Find where the given text appears and provide that cell's center as (X, Y) coordinate. 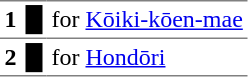
for Kōiki-kōen-mae (147, 20)
for Hondōri (147, 57)
2 (10, 57)
1 (10, 20)
